Determine the (X, Y) coordinate at the center of the cell enclosing the given text.  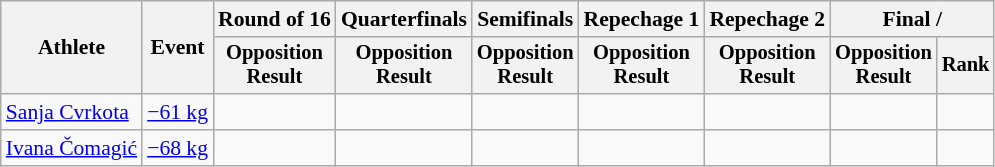
Repechage 1 (642, 19)
Semifinals (526, 19)
Round of 16 (274, 19)
Ivana Čomagić (72, 148)
Final / (912, 19)
Athlete (72, 48)
Sanja Cvrkota (72, 112)
Repechage 2 (767, 19)
Rank (966, 66)
−68 kg (178, 148)
−61 kg (178, 112)
Event (178, 48)
Quarterfinals (404, 19)
